Identify which cell holds the provided text, then report its [X, Y] central coordinate. 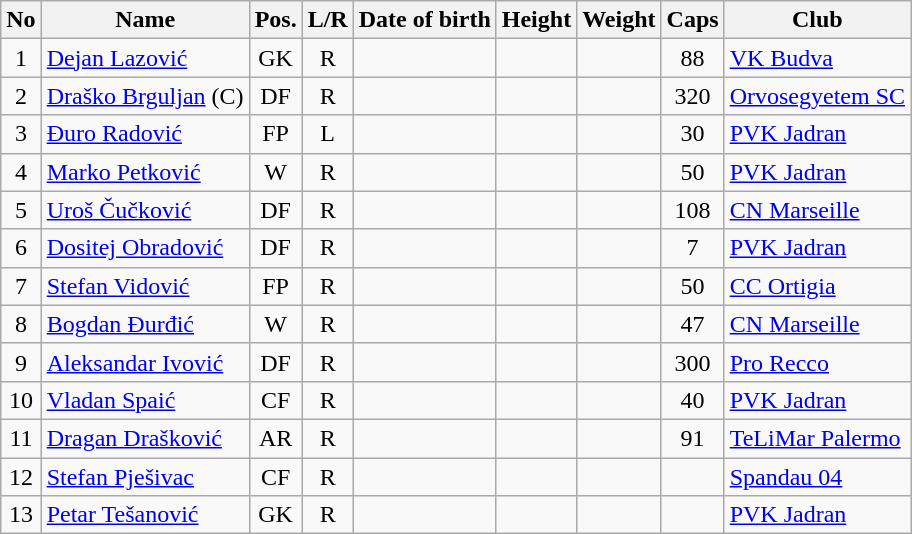
320 [692, 96]
L [328, 134]
Weight [619, 20]
11 [21, 438]
Club [817, 20]
13 [21, 515]
1 [21, 58]
Marko Petković [145, 172]
Dragan Drašković [145, 438]
Dositej Obradović [145, 248]
40 [692, 400]
3 [21, 134]
9 [21, 362]
Orvosegyetem SC [817, 96]
Height [536, 20]
Uroš Čučković [145, 210]
6 [21, 248]
300 [692, 362]
5 [21, 210]
88 [692, 58]
Stefan Pješivac [145, 477]
L/R [328, 20]
30 [692, 134]
Đuro Radović [145, 134]
TeLiMar Palermo [817, 438]
Aleksandar Ivović [145, 362]
12 [21, 477]
2 [21, 96]
Pos. [276, 20]
108 [692, 210]
Dejan Lazović [145, 58]
91 [692, 438]
No [21, 20]
Spandau 04 [817, 477]
Draško Brguljan (C) [145, 96]
Name [145, 20]
Bogdan Đurđić [145, 324]
Caps [692, 20]
Pro Recco [817, 362]
10 [21, 400]
8 [21, 324]
Vladan Spaić [145, 400]
CC Ortigia [817, 286]
Stefan Vidović [145, 286]
47 [692, 324]
AR [276, 438]
Date of birth [424, 20]
4 [21, 172]
Petar Tešanović [145, 515]
VK Budva [817, 58]
